Locate the cell with the specified text and output its [X, Y] center coordinate. 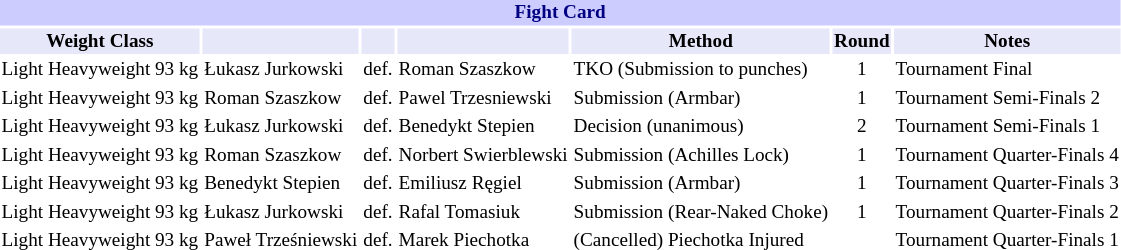
Fight Card [560, 13]
2 [862, 127]
Tournament Quarter-Finals 2 [1007, 213]
Tournament Semi-Finals 2 [1007, 99]
Tournament Quarter-Finals 4 [1007, 155]
Tournament Quarter-Finals 3 [1007, 184]
Notes [1007, 41]
Emiliusz Ręgiel [483, 184]
Weight Class [100, 41]
Pawel Trzesniewski [483, 99]
Round [862, 41]
TKO (Submission to punches) [700, 70]
Rafal Tomasiuk [483, 213]
Submission (Achilles Lock) [700, 155]
Submission (Rear-Naked Choke) [700, 213]
Decision (unanimous) [700, 127]
Norbert Swierblewski [483, 155]
Tournament Semi-Finals 1 [1007, 127]
Tournament Final [1007, 70]
Method [700, 41]
